Output the [x, y] coordinate of the center of the cell containing the given text.  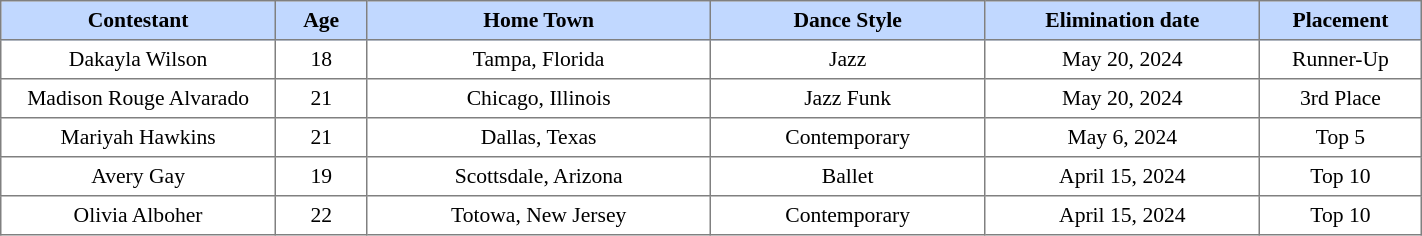
Dallas, Texas [538, 138]
Tampa, Florida [538, 60]
Ballet [848, 176]
Age [321, 20]
Madison Rouge Alvarado [138, 98]
18 [321, 60]
Avery Gay [138, 176]
3rd Place [1341, 98]
22 [321, 216]
Jazz [848, 60]
Totowa, New Jersey [538, 216]
Contestant [138, 20]
Chicago, Illinois [538, 98]
Top 5 [1341, 138]
Dance Style [848, 20]
Mariyah Hawkins [138, 138]
19 [321, 176]
Runner-Up [1341, 60]
Placement [1341, 20]
May 6, 2024 [1122, 138]
Jazz Funk [848, 98]
Elimination date [1122, 20]
Home Town [538, 20]
Olivia Alboher [138, 216]
Scottsdale, Arizona [538, 176]
Dakayla Wilson [138, 60]
